Find where the given text appears and provide that cell's center as [x, y] coordinate. 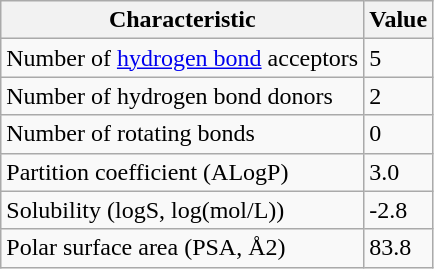
Solubility (logS, log(mol/L)) [182, 210]
0 [398, 134]
Characteristic [182, 20]
Number of hydrogen bond donors [182, 96]
5 [398, 58]
Polar surface area (PSA, Å2) [182, 248]
-2.8 [398, 210]
83.8 [398, 248]
3.0 [398, 172]
2 [398, 96]
Value [398, 20]
Partition coefficient (ALogP) [182, 172]
Number of hydrogen bond acceptors [182, 58]
Number of rotating bonds [182, 134]
